Search for the cell housing the specified text and yield its [x, y] center coordinate. 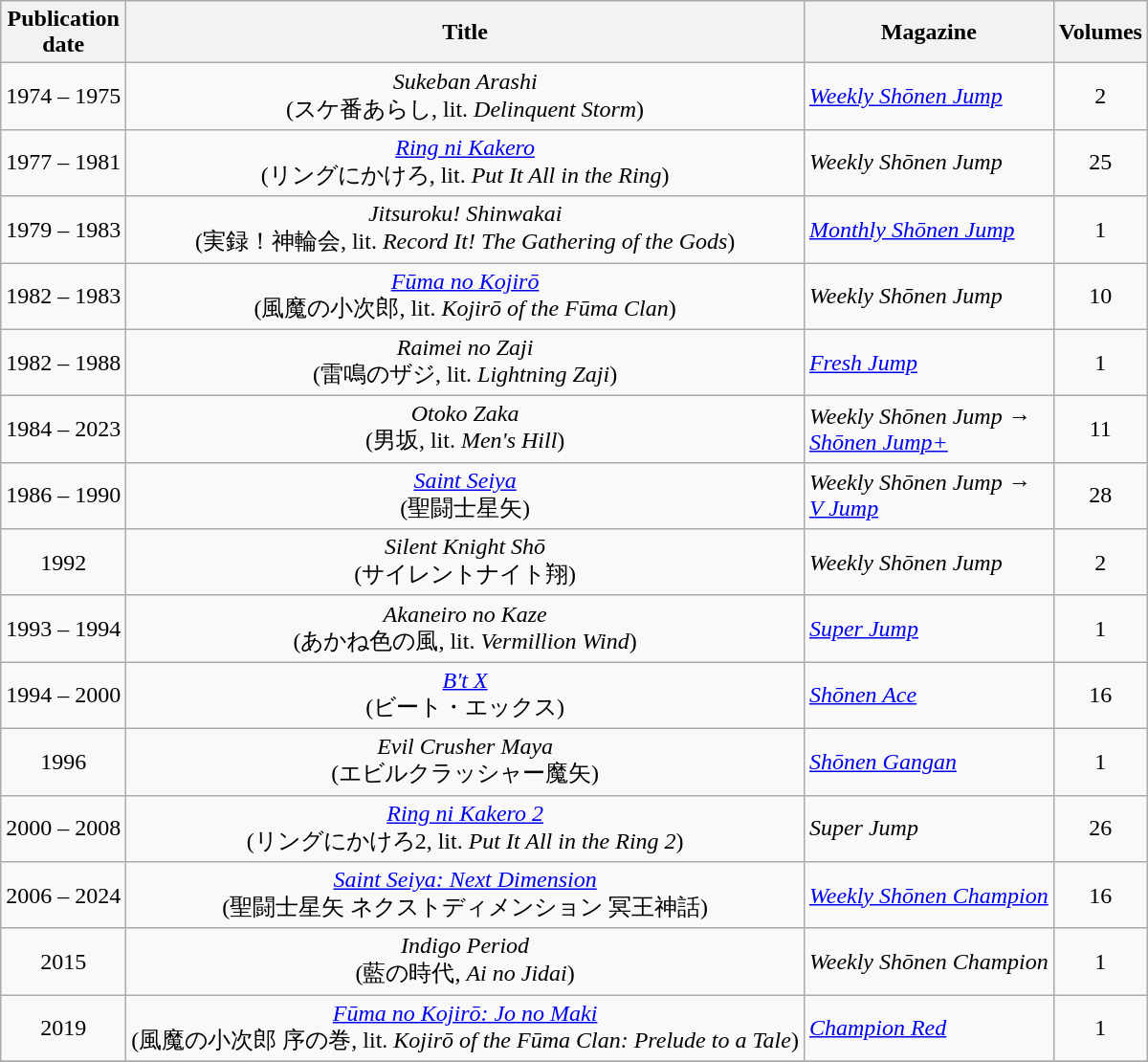
B't X(ビート・エックス) [465, 696]
1982 – 1983 [63, 296]
1994 – 2000 [63, 696]
Volumes [1100, 33]
1979 – 1983 [63, 230]
Saint Seiya(聖闘士星矢) [465, 496]
1984 – 2023 [63, 430]
Shōnen Ace [928, 696]
Akaneiro no Kaze(あかね色の風, lit. Vermillion Wind) [465, 629]
1996 [63, 762]
1992 [63, 563]
25 [1100, 163]
Indigo Period(藍の時代, Ai no Jidai) [465, 962]
Ring ni Kakero 2(リングにかけろ2, lit. Put It All in the Ring 2) [465, 829]
Otoko Zaka(男坂, lit. Men's Hill) [465, 430]
2006 – 2024 [63, 896]
Ring ni Kakero(リングにかけろ, lit. Put It All in the Ring) [465, 163]
11 [1100, 430]
1986 – 1990 [63, 496]
Shōnen Gangan [928, 762]
Saint Seiya: Next Dimension(聖闘士星矢 ネクストディメンション 冥王神話) [465, 896]
Fūma no Kojirō: Jo no Maki(風魔の小次郎 序の巻, lit. Kojirō of the Fūma Clan: Prelude to a Tale) [465, 1029]
Evil Crusher Maya(エビルクラッシャー魔矢) [465, 762]
2000 – 2008 [63, 829]
1974 – 1975 [63, 97]
Weekly Shōnen Jump →Shōnen Jump+ [928, 430]
Magazine [928, 33]
28 [1100, 496]
Champion Red [928, 1029]
Jitsuroku! Shinwakai(実録！神輪会, lit. Record It! The Gathering of the Gods) [465, 230]
Sukeban Arashi(スケ番あらし, lit. Delinquent Storm) [465, 97]
26 [1100, 829]
Silent Knight Shō(サイレントナイト翔) [465, 563]
Raimei no Zaji(雷鳴のザジ, lit. Lightning Zaji) [465, 363]
2019 [63, 1029]
Monthly Shōnen Jump [928, 230]
1977 – 1981 [63, 163]
1982 – 1988 [63, 363]
Fūma no Kojirō(風魔の小次郎, lit. Kojirō of the Fūma Clan) [465, 296]
Publicationdate [63, 33]
Title [465, 33]
Weekly Shōnen Jump →V Jump [928, 496]
2015 [63, 962]
1993 – 1994 [63, 629]
10 [1100, 296]
Fresh Jump [928, 363]
